From the cell containing the given text, extract its center point as [X, Y] coordinate. 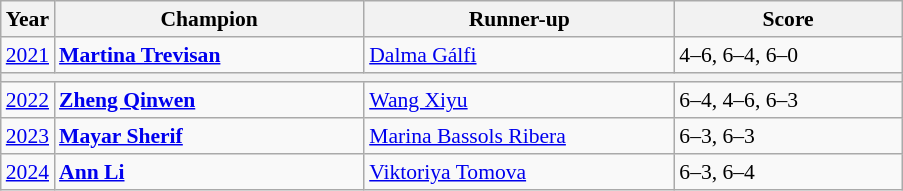
Marina Bassols Ribera [519, 136]
Wang Xiyu [519, 101]
Dalma Gálfi [519, 55]
2021 [28, 55]
Year [28, 19]
6–4, 4–6, 6–3 [788, 101]
Zheng Qinwen [209, 101]
6–3, 6–3 [788, 136]
Mayar Sherif [209, 136]
Viktoriya Tomova [519, 172]
Champion [209, 19]
2023 [28, 136]
6–3, 6–4 [788, 172]
2024 [28, 172]
2022 [28, 101]
Martina Trevisan [209, 55]
Runner-up [519, 19]
Score [788, 19]
Ann Li [209, 172]
4–6, 6–4, 6–0 [788, 55]
